Provide the (x, y) coordinate of the cell's center where the given text is located.  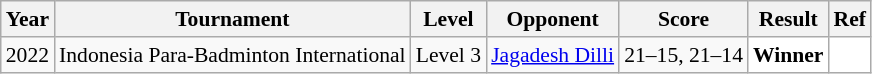
Level 3 (448, 55)
Ref (850, 19)
2022 (28, 55)
Opponent (552, 19)
Winner (788, 55)
Indonesia Para-Badminton International (232, 55)
Score (684, 19)
21–15, 21–14 (684, 55)
Tournament (232, 19)
Year (28, 19)
Level (448, 19)
Jagadesh Dilli (552, 55)
Result (788, 19)
